Return the [X, Y] coordinate for the center point of the cell that contains the specified text.  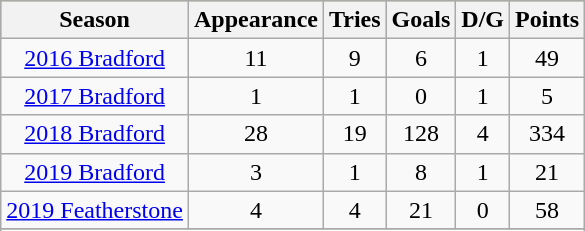
334 [548, 134]
6 [421, 58]
2019 Bradford [95, 172]
Appearance [256, 20]
9 [354, 58]
Season [95, 20]
28 [256, 134]
3 [256, 172]
19 [354, 134]
2017 Bradford [95, 96]
11 [256, 58]
58 [548, 210]
8 [421, 172]
128 [421, 134]
2016 Bradford [95, 58]
Points [548, 20]
49 [548, 58]
5 [548, 96]
2018 Bradford [95, 134]
Tries [354, 20]
2019 Featherstone [95, 210]
Goals [421, 20]
D/G [483, 20]
